Output the (X, Y) coordinate of the center of the cell containing the given text.  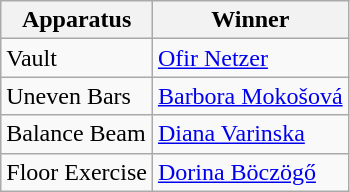
Vault (77, 58)
Winner (250, 20)
Apparatus (77, 20)
Floor Exercise (77, 172)
Diana Varinska (250, 134)
Barbora Mokošová (250, 96)
Ofir Netzer (250, 58)
Uneven Bars (77, 96)
Balance Beam (77, 134)
Dorina Böczögő (250, 172)
